Detect which cell encompasses the target text, then output its (X, Y) center coordinate. 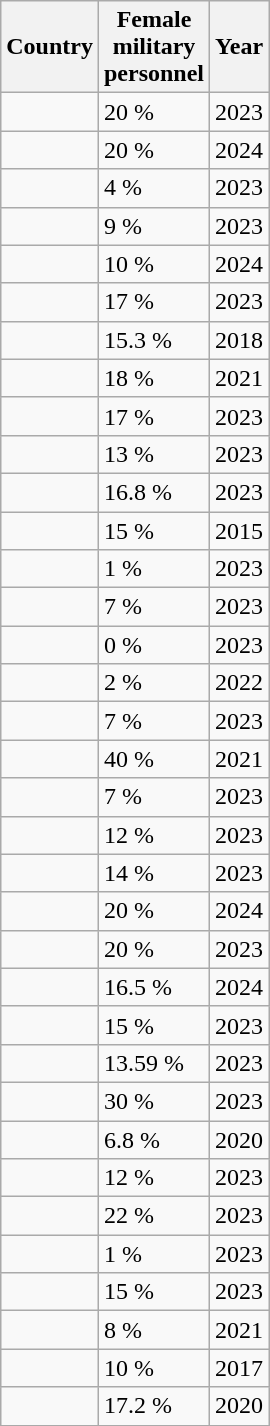
2018 (240, 340)
16.8 % (154, 492)
Year (240, 47)
Femalemilitarypersonnel (154, 47)
14 % (154, 873)
13 % (154, 454)
9 % (154, 226)
8 % (154, 1330)
16.5 % (154, 987)
Country (50, 47)
17.2 % (154, 1406)
0 % (154, 645)
2015 (240, 531)
13.59 % (154, 1063)
22 % (154, 1216)
15.3 % (154, 340)
2017 (240, 1368)
40 % (154, 759)
6.8 % (154, 1139)
30 % (154, 1101)
4 % (154, 188)
18 % (154, 378)
2022 (240, 683)
2 % (154, 683)
